Find where the given text appears and provide that cell's center as (X, Y) coordinate. 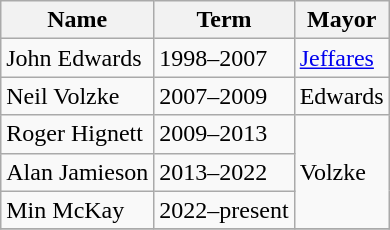
2009–2013 (224, 134)
Alan Jamieson (78, 172)
John Edwards (78, 58)
2013–2022 (224, 172)
2022–present (224, 210)
Mayor (342, 20)
2007–2009 (224, 96)
Name (78, 20)
Roger Hignett (78, 134)
Edwards (342, 96)
1998–2007 (224, 58)
Jeffares (342, 58)
Volzke (342, 172)
Term (224, 20)
Min McKay (78, 210)
Neil Volzke (78, 96)
